Scan for the cell matching the given text and deliver its (X, Y) coordinate at center. 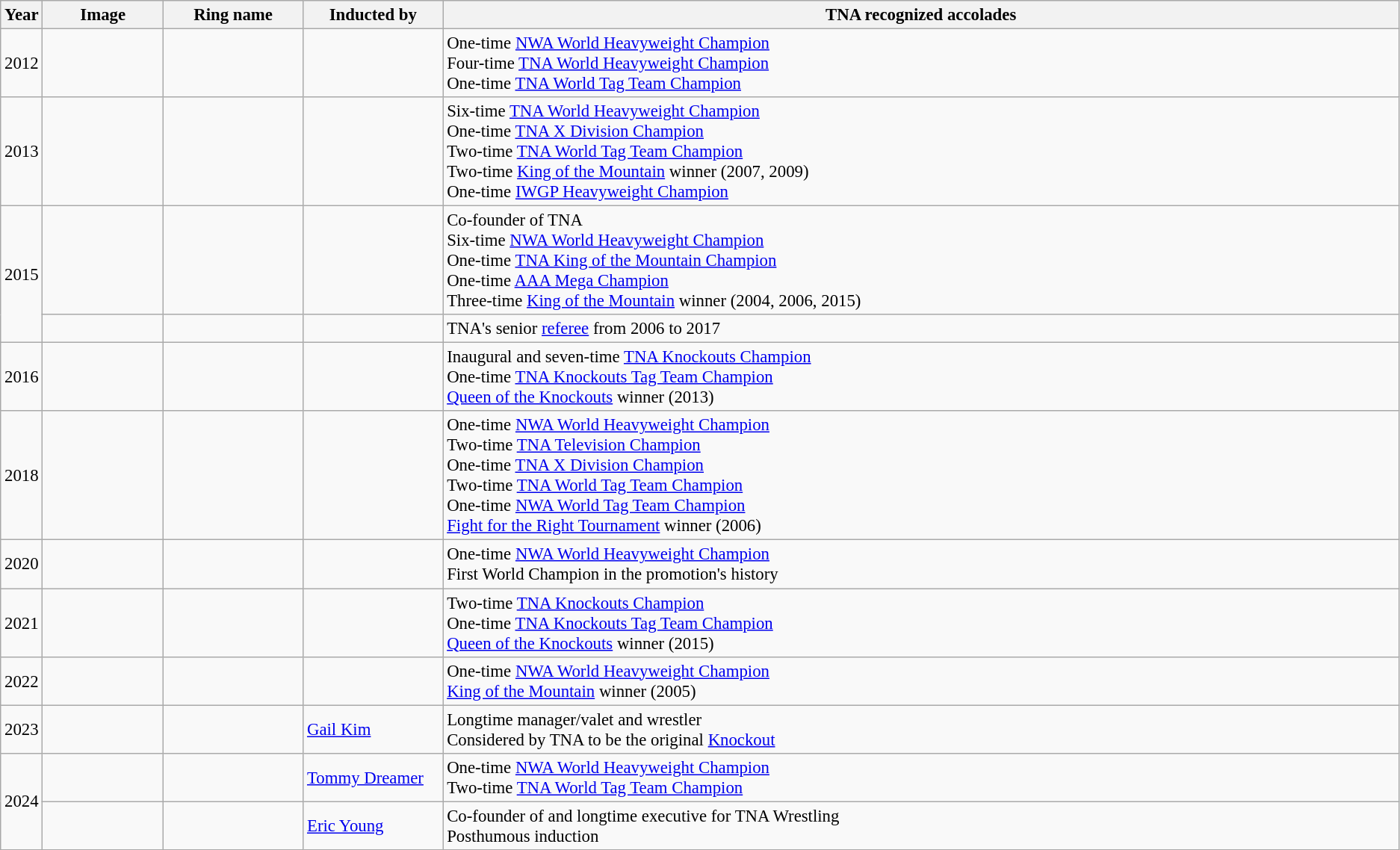
Year (22, 15)
One-time NWA World Heavyweight ChampionKing of the Mountain winner (2005) (921, 681)
2015 (22, 275)
One-time NWA World Heavyweight ChampionFirst World Champion in the promotion's history (921, 565)
Image (103, 15)
2024 (22, 801)
2021 (22, 623)
Inaugural and seven-time TNA Knockouts ChampionOne-time TNA Knockouts Tag Team ChampionQueen of the Knockouts winner (2013) (921, 377)
Ring name (233, 15)
Two-time TNA Knockouts ChampionOne-time TNA Knockouts Tag Team ChampionQueen of the Knockouts winner (2015) (921, 623)
TNA's senior referee from 2006 to 2017 (921, 329)
TNA recognized accolades (921, 15)
Co-founder of and longtime executive for TNA WrestlingPosthumous induction (921, 826)
Gail Kim (374, 729)
Eric Young (374, 826)
2023 (22, 729)
One-time NWA World Heavyweight ChampionTwo-time TNA World Tag Team Champion (921, 777)
2016 (22, 377)
2018 (22, 475)
Tommy Dreamer (374, 777)
Inducted by (374, 15)
Longtime manager/valet and wrestlerConsidered by TNA to be the original Knockout (921, 729)
One-time NWA World Heavyweight ChampionFour-time TNA World Heavyweight ChampionOne-time TNA World Tag Team Champion (921, 63)
2012 (22, 63)
2020 (22, 565)
2022 (22, 681)
2013 (22, 152)
